Capture the cell that displays the provided text and extract its [x, y] central coordinate. 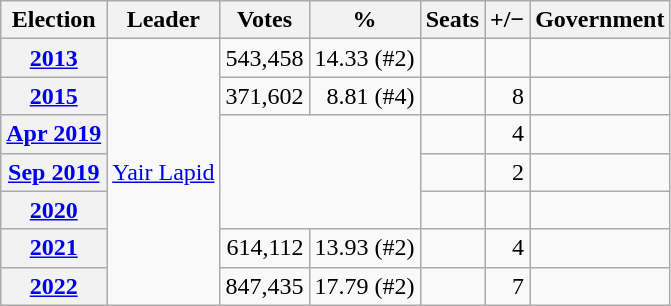
Apr 2019 [54, 134]
Election [54, 20]
2021 [54, 248]
2013 [54, 58]
371,602 [264, 96]
7 [508, 286]
+/− [508, 20]
8 [508, 96]
2020 [54, 210]
Seats [452, 20]
Leader [164, 20]
847,435 [264, 286]
543,458 [264, 58]
Sep 2019 [54, 172]
% [364, 20]
2022 [54, 286]
14.33 (#2) [364, 58]
614,112 [264, 248]
Yair Lapid [164, 172]
13.93 (#2) [364, 248]
17.79 (#2) [364, 286]
2 [508, 172]
8.81 (#4) [364, 96]
Government [600, 20]
2015 [54, 96]
Votes [264, 20]
